Pinpoint the cell where the given text exists, returning its (x, y) midpoint coordinate. 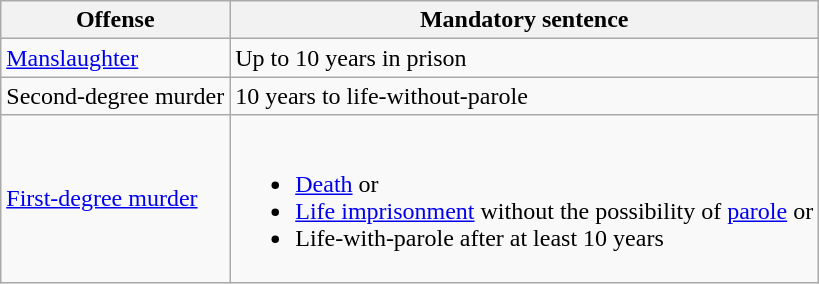
Up to 10 years in prison (524, 58)
Mandatory sentence (524, 20)
10 years to life-without-parole (524, 96)
Manslaughter (116, 58)
First-degree murder (116, 198)
Death orLife imprisonment without the possibility of parole orLife-with-parole after at least 10 years (524, 198)
Offense (116, 20)
Second-degree murder (116, 96)
